Find where the given text appears and provide that cell's center as [x, y] coordinate. 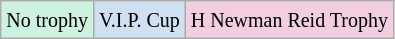
V.I.P. Cup [139, 20]
No trophy [48, 20]
H Newman Reid Trophy [289, 20]
